Return (x, y) of the center of cell containing provided text 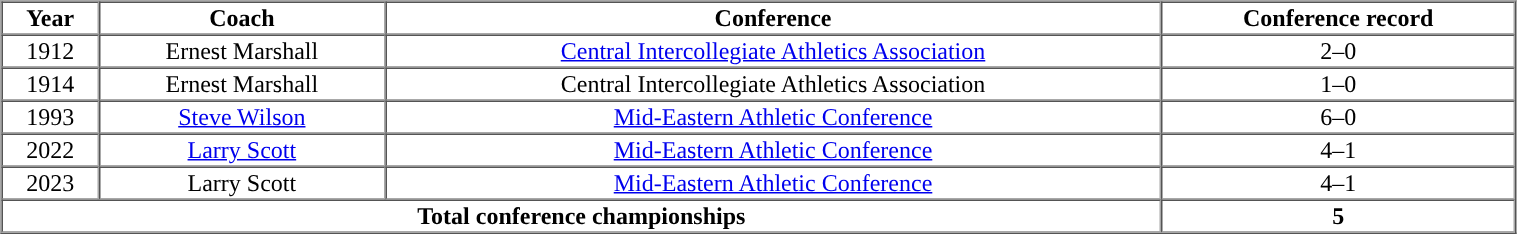
1993 (50, 116)
Conference record (1338, 18)
Year (50, 18)
2022 (50, 150)
2–0 (1338, 50)
Steve Wilson (242, 116)
Conference (773, 18)
6–0 (1338, 116)
5 (1338, 216)
Coach (242, 18)
1914 (50, 84)
Total conference championships (582, 216)
2023 (50, 182)
1912 (50, 50)
1–0 (1338, 84)
